Locate the cell with the specified text and output its [x, y] center coordinate. 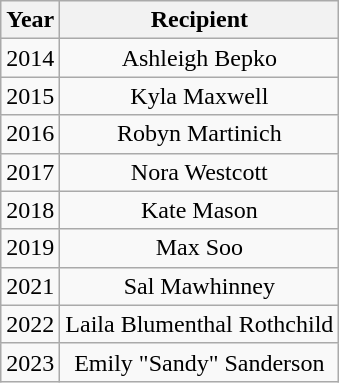
2016 [30, 134]
Kyla Maxwell [200, 96]
2014 [30, 58]
Year [30, 20]
2023 [30, 362]
Max Soo [200, 248]
2019 [30, 248]
Ashleigh Bepko [200, 58]
Emily "Sandy" Sanderson [200, 362]
Robyn Martinich [200, 134]
2022 [30, 324]
Recipient [200, 20]
Sal Mawhinney [200, 286]
2017 [30, 172]
2015 [30, 96]
2021 [30, 286]
Kate Mason [200, 210]
2018 [30, 210]
Laila Blumenthal Rothchild [200, 324]
Nora Westcott [200, 172]
